Capture the cell that displays the provided text and extract its [X, Y] central coordinate. 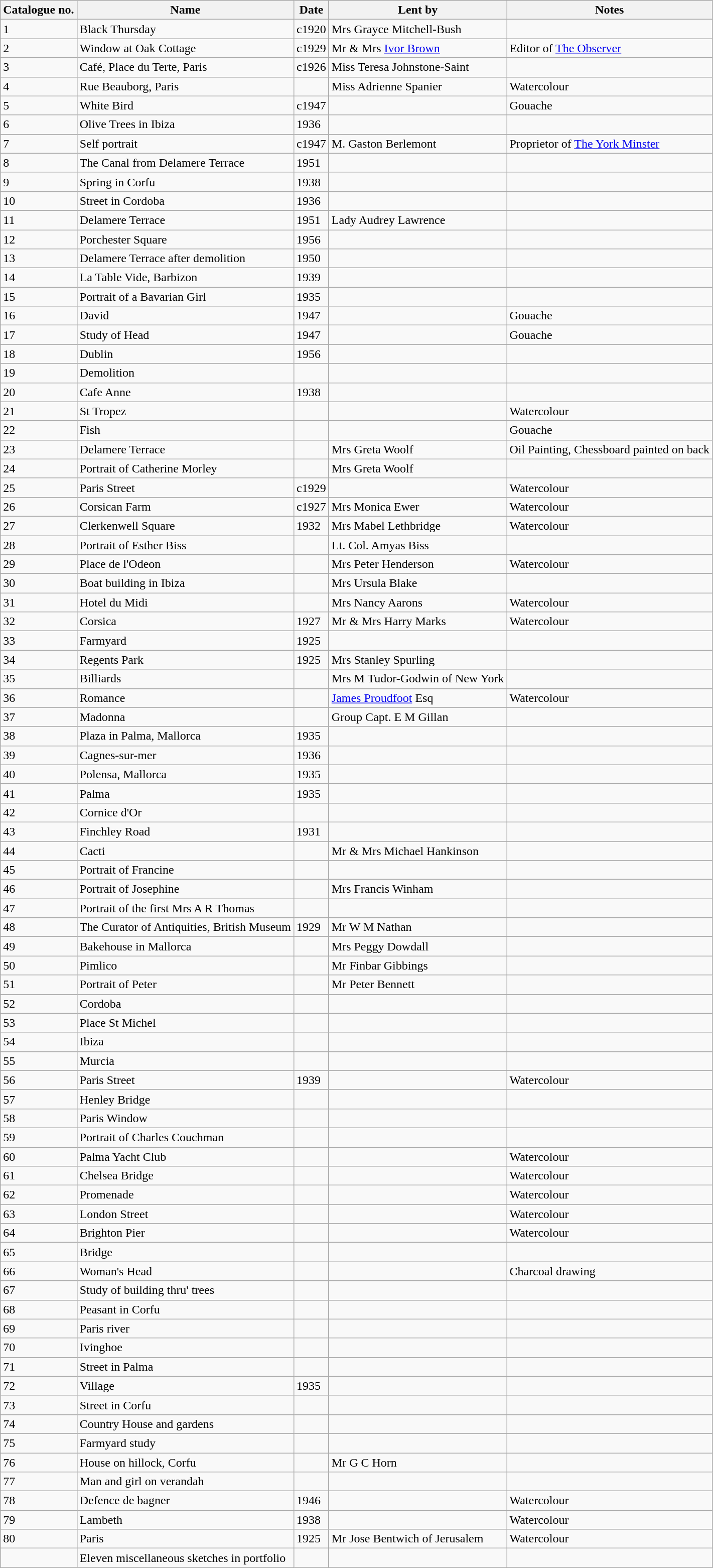
Country House and gardens [185, 1424]
24 [39, 468]
45 [39, 870]
Group Capt. E M Gillan [417, 717]
Pimlico [185, 966]
Dublin [185, 354]
The Canal from Delamere Terrace [185, 163]
Hotel du Midi [185, 602]
78 [39, 1501]
10 [39, 201]
Olive Trees in Ibiza [185, 125]
Chelsea Bridge [185, 1176]
Brighton Pier [185, 1233]
Café, Place du Terte, Paris [185, 67]
42 [39, 812]
Delamere Terrace after demolition [185, 259]
Paris river [185, 1329]
38 [39, 736]
Ibiza [185, 1042]
Street in Cordoba [185, 201]
Mrs Peter Henderson [417, 564]
Catalogue no. [39, 10]
16 [39, 316]
Plaza in Palma, Mallorca [185, 736]
Date [312, 10]
Lt. Col. Amyas Biss [417, 545]
75 [39, 1443]
21 [39, 411]
Promenade [185, 1195]
Polensa, Mallorca [185, 774]
Regents Park [185, 660]
Lambeth [185, 1520]
Portrait of Francine [185, 870]
1946 [312, 1501]
Romance [185, 698]
Clerkenwell Square [185, 526]
44 [39, 851]
59 [39, 1137]
Mrs Peggy Dowdall [417, 946]
Mr G C Horn [417, 1463]
Mrs Francis Winham [417, 889]
23 [39, 449]
80 [39, 1539]
74 [39, 1424]
Man and girl on verandah [185, 1482]
Mrs Nancy Aarons [417, 602]
Mrs Ursula Blake [417, 583]
Eleven miscellaneous sketches in portfolio [185, 1558]
33 [39, 641]
7 [39, 144]
11 [39, 220]
66 [39, 1271]
37 [39, 717]
Paris [185, 1539]
Demolition [185, 373]
Notes [610, 10]
Corsican Farm [185, 507]
27 [39, 526]
8 [39, 163]
House on hillock, Corfu [185, 1463]
Murcia [185, 1061]
51 [39, 985]
Portrait of the first Mrs A R Thomas [185, 908]
1929 [312, 927]
Rue Beauborg, Paris [185, 86]
63 [39, 1214]
Farmyard [185, 641]
Study of Head [185, 335]
Henley Bridge [185, 1099]
Fish [185, 430]
72 [39, 1386]
Boat building in Ibiza [185, 583]
71 [39, 1367]
36 [39, 698]
28 [39, 545]
12 [39, 239]
Miss Adrienne Spanier [417, 86]
M. Gaston Berlemont [417, 144]
Oil Painting, Chessboard painted on back [610, 449]
31 [39, 602]
67 [39, 1290]
Palma Yacht Club [185, 1156]
9 [39, 182]
Woman's Head [185, 1271]
34 [39, 660]
James Proudfoot Esq [417, 698]
53 [39, 1023]
Portrait of Catherine Morley [185, 468]
La Table Vide, Barbizon [185, 278]
Black Thursday [185, 29]
3 [39, 67]
Porchester Square [185, 239]
1932 [312, 526]
Village [185, 1386]
Street in Palma [185, 1367]
Portrait of Esther Biss [185, 545]
Study of building thru' trees [185, 1290]
Mr W M Nathan [417, 927]
65 [39, 1252]
Editor of The Observer [610, 48]
Mr & Mrs Michael Hankinson [417, 851]
60 [39, 1156]
Cacti [185, 851]
Mrs Monica Ewer [417, 507]
Mrs M Tudor-Godwin of New York [417, 679]
5 [39, 105]
Mr & Mrs Ivor Brown [417, 48]
69 [39, 1329]
15 [39, 297]
Lent by [417, 10]
57 [39, 1099]
The Curator of Antiquities, British Museum [185, 927]
1927 [312, 622]
White Bird [185, 105]
1931 [312, 831]
Place St Michel [185, 1023]
1950 [312, 259]
50 [39, 966]
39 [39, 755]
62 [39, 1195]
40 [39, 774]
17 [39, 335]
52 [39, 1004]
43 [39, 831]
22 [39, 430]
Mr & Mrs Harry Marks [417, 622]
54 [39, 1042]
Portrait of Charles Couchman [185, 1137]
Mrs Stanley Spurling [417, 660]
6 [39, 125]
58 [39, 1118]
Farmyard study [185, 1443]
55 [39, 1061]
Window at Oak Cottage [185, 48]
48 [39, 927]
Name [185, 10]
Mr Finbar Gibbings [417, 966]
Billiards [185, 679]
46 [39, 889]
79 [39, 1520]
c1926 [312, 67]
Cordoba [185, 1004]
David [185, 316]
London Street [185, 1214]
47 [39, 908]
77 [39, 1482]
Ivinghoe [185, 1348]
76 [39, 1463]
Paris Window [185, 1118]
4 [39, 86]
41 [39, 793]
Miss Teresa Johnstone-Saint [417, 67]
Cagnes-sur-mer [185, 755]
14 [39, 278]
Street in Corfu [185, 1405]
Finchley Road [185, 831]
St Tropez [185, 411]
2 [39, 48]
Portrait of Peter [185, 985]
Portrait of Josephine [185, 889]
70 [39, 1348]
Proprietor of The York Minster [610, 144]
18 [39, 354]
68 [39, 1309]
25 [39, 488]
Mrs Grayce Mitchell-Bush [417, 29]
Cafe Anne [185, 392]
c1920 [312, 29]
Self portrait [185, 144]
13 [39, 259]
Spring in Corfu [185, 182]
Mr Jose Bentwich of Jerusalem [417, 1539]
73 [39, 1405]
Mr Peter Bennett [417, 985]
19 [39, 373]
Lady Audrey Lawrence [417, 220]
49 [39, 946]
Cornice d'Or [185, 812]
32 [39, 622]
Portrait of a Bavarian Girl [185, 297]
30 [39, 583]
c1927 [312, 507]
26 [39, 507]
Charcoal drawing [610, 1271]
56 [39, 1080]
29 [39, 564]
Place de l'Odeon [185, 564]
Bridge [185, 1252]
Madonna [185, 717]
Mrs Mabel Lethbridge [417, 526]
64 [39, 1233]
1 [39, 29]
Peasant in Corfu [185, 1309]
61 [39, 1176]
35 [39, 679]
Defence de bagner [185, 1501]
20 [39, 392]
Palma [185, 793]
Bakehouse in Mallorca [185, 946]
Corsica [185, 622]
